Scan for the cell matching the given text and deliver its (X, Y) coordinate at center. 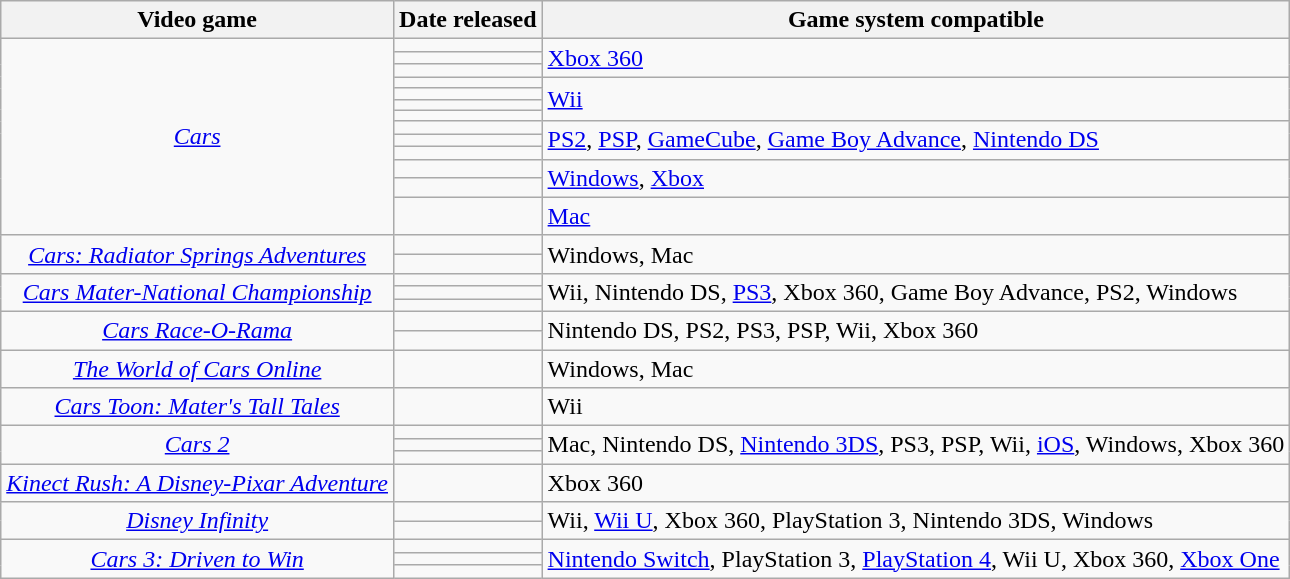
Windows, Xbox (916, 178)
Cars 3: Driven to Win (198, 559)
Mac, Nintendo DS, Nintendo 3DS, PS3, PSP, Wii, iOS, Windows, Xbox 360 (916, 445)
Cars: Radiator Springs Adventures (198, 254)
Game system compatible (916, 20)
Date released (468, 20)
Cars Mater-National Championship (198, 292)
Kinect Rush: A Disney-Pixar Adventure (198, 483)
The World of Cars Online (198, 369)
Nintendo DS, PS2, PS3, PSP, Wii, Xbox 360 (916, 330)
PS2, PSP, GameCube, Game Boy Advance, Nintendo DS (916, 140)
Wii, Wii U, Xbox 360, PlayStation 3, Nintendo 3DS, Windows (916, 521)
Nintendo Switch, PlayStation 3, PlayStation 4, Wii U, Xbox 360, Xbox One (916, 559)
Disney Infinity (198, 521)
Cars (198, 137)
Wii, Nintendo DS, PS3, Xbox 360, Game Boy Advance, PS2, Windows (916, 292)
Cars 2 (198, 445)
Video game (198, 20)
Mac (916, 216)
Cars Race-O-Rama (198, 330)
Cars Toon: Mater's Tall Tales (198, 407)
